From the cell containing the given text, extract its center point as (X, Y) coordinate. 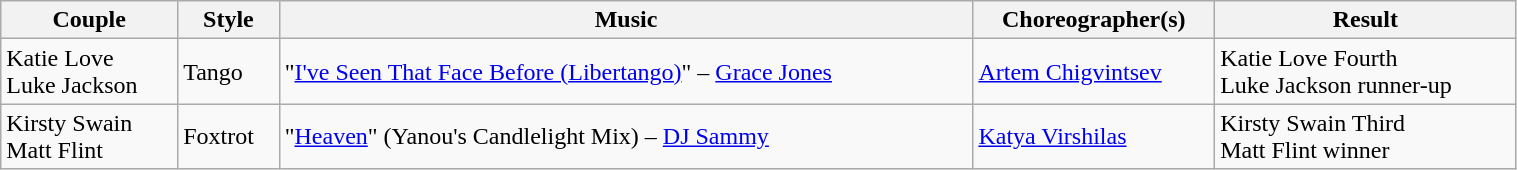
Foxtrot (229, 136)
Artem Chigvintsev (1094, 72)
Music (626, 20)
Katie Love Fourth Luke Jackson runner-up (1366, 72)
Tango (229, 72)
Katie LoveLuke Jackson (90, 72)
Kirsty SwainMatt Flint (90, 136)
Katya Virshilas (1094, 136)
Kirsty Swain ThirdMatt Flint winner (1366, 136)
"I've Seen That Face Before (Libertango)" – Grace Jones (626, 72)
"Heaven" (Yanou's Candlelight Mix) – DJ Sammy (626, 136)
Couple (90, 20)
Style (229, 20)
Choreographer(s) (1094, 20)
Result (1366, 20)
